Return (x, y) of the center of cell containing provided text 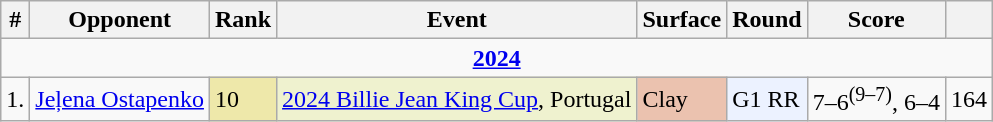
Event (457, 20)
Jeļena Ostapenko (120, 100)
Opponent (120, 20)
2024 (497, 58)
G1 RR (767, 100)
Round (767, 20)
Score (876, 20)
Clay (682, 100)
# (16, 20)
7–6(9–7), 6–4 (876, 100)
2024 Billie Jean King Cup, Portugal (457, 100)
Rank (242, 20)
164 (968, 100)
10 (242, 100)
Surface (682, 20)
1. (16, 100)
